Return the (X, Y) coordinate for the center point of the cell that contains the specified text.  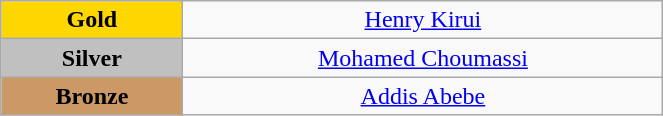
Gold (92, 20)
Silver (92, 58)
Addis Abebe (423, 96)
Bronze (92, 96)
Henry Kirui (423, 20)
Mohamed Choumassi (423, 58)
